Provide the [x, y] coordinate of the cell's center where the given text is located.  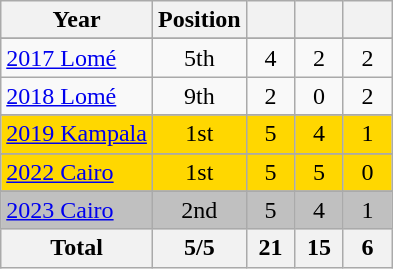
2022 Cairo [77, 172]
Position [199, 20]
21 [270, 248]
6 [368, 248]
15 [320, 248]
Year [77, 20]
5th [199, 58]
2nd [199, 210]
2018 Lomé [77, 96]
2019 Kampala [77, 134]
Total [77, 248]
9th [199, 96]
2023 Cairo [77, 210]
5/5 [199, 248]
2017 Lomé [77, 58]
